Provide the [X, Y] coordinate of the cell's center where the given text is located.  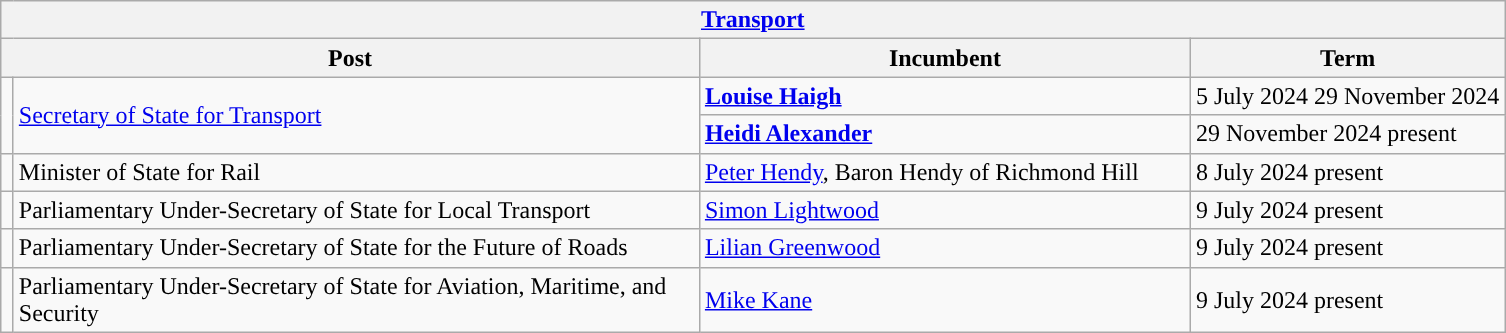
29 November 2024 present [1347, 134]
Post [350, 58]
Parliamentary Under-Secretary of State for Aviation, Maritime, and Security [356, 300]
Lilian Greenwood [944, 248]
8 July 2024 present [1347, 172]
Incumbent [944, 58]
Parliamentary Under-Secretary of State for the Future of Roads [356, 248]
Parliamentary Under-Secretary of State for Local Transport [356, 210]
Transport [753, 20]
5 July 2024 29 November 2024 [1347, 96]
Peter Hendy, Baron Hendy of Richmond Hill [944, 172]
Mike Kane [944, 300]
Secretary of State for Transport [356, 115]
Louise Haigh [944, 96]
Term [1347, 58]
Minister of State for Rail [356, 172]
Simon Lightwood [944, 210]
Heidi Alexander [944, 134]
